Determine the [X, Y] coordinate at the center of the cell enclosing the given text.  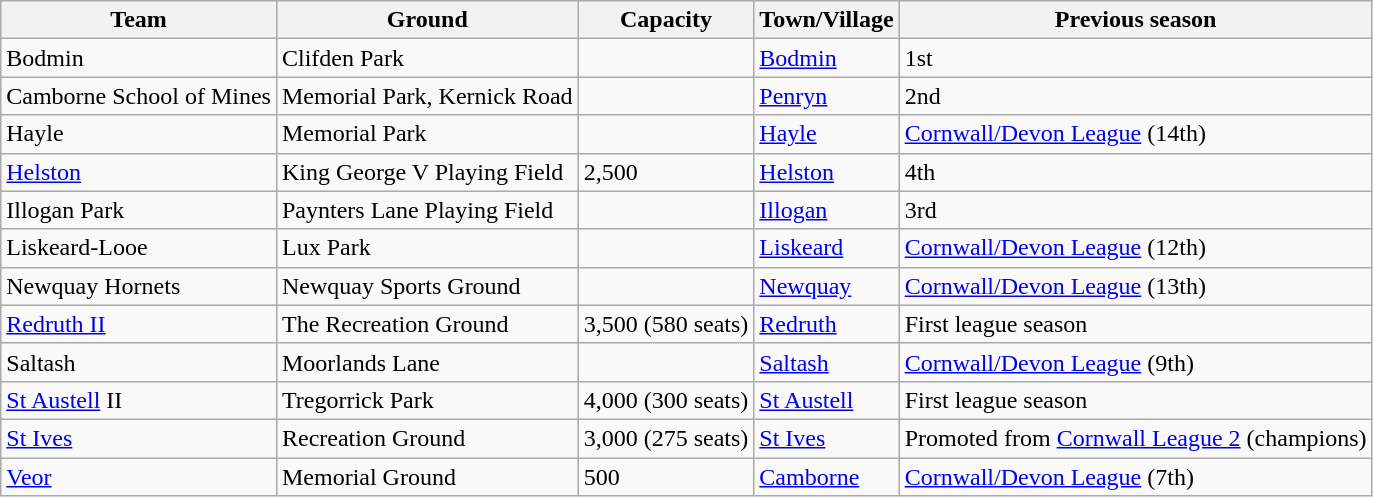
2,500 [666, 172]
2nd [1136, 96]
Camborne [826, 477]
Memorial Park, Kernick Road [427, 96]
Cornwall/Devon League (14th) [1136, 134]
Liskeard-Looe [139, 248]
Newquay [826, 286]
Previous season [1136, 20]
Tregorrick Park [427, 400]
Liskeard [826, 248]
The Recreation Ground [427, 324]
Paynters Lane Playing Field [427, 210]
Cornwall/Devon League (7th) [1136, 477]
3,000 (275 seats) [666, 438]
Illogan Park [139, 210]
Ground [427, 20]
Team [139, 20]
Memorial Park [427, 134]
Penryn [826, 96]
King George V Playing Field [427, 172]
Capacity [666, 20]
Cornwall/Devon League (9th) [1136, 362]
Illogan [826, 210]
Camborne School of Mines [139, 96]
Redruth II [139, 324]
Promoted from Cornwall League 2 (champions) [1136, 438]
4,000 (300 seats) [666, 400]
Cornwall/Devon League (12th) [1136, 248]
1st [1136, 58]
Town/Village [826, 20]
Moorlands Lane [427, 362]
500 [666, 477]
Newquay Sports Ground [427, 286]
Lux Park [427, 248]
3rd [1136, 210]
3,500 (580 seats) [666, 324]
Recreation Ground [427, 438]
Veor [139, 477]
Redruth [826, 324]
Clifden Park [427, 58]
St Austell [826, 400]
Memorial Ground [427, 477]
Newquay Hornets [139, 286]
St Austell II [139, 400]
4th [1136, 172]
Cornwall/Devon League (13th) [1136, 286]
